Determine the [x, y] coordinate at the center of the cell enclosing the given text.  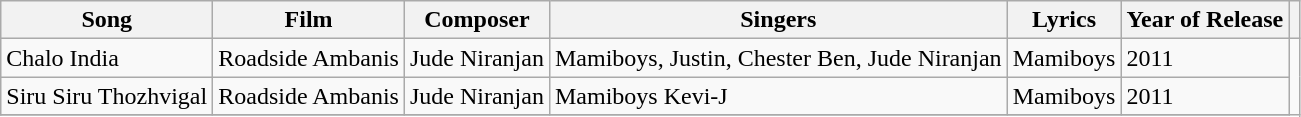
Year of Release [1205, 20]
Composer [476, 20]
Film [309, 20]
Singers [778, 20]
Lyrics [1064, 20]
Mamiboys, Justin, Chester Ben, Jude Niranjan [778, 58]
Mamiboys Kevi-J [778, 96]
Song [107, 20]
Chalo India [107, 58]
Siru Siru Thozhvigal [107, 96]
